Output the (x, y) coordinate of the center of the cell containing the given text.  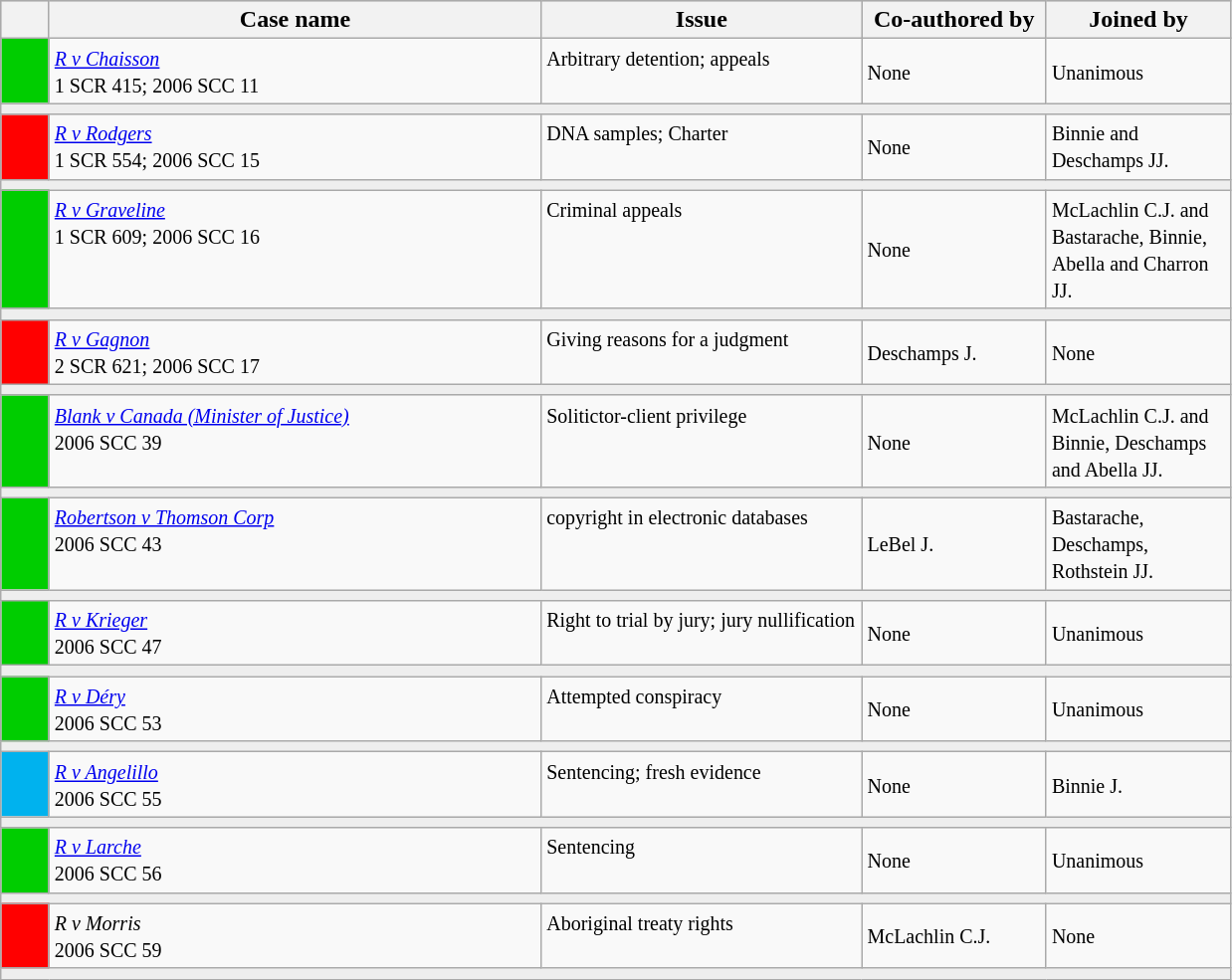
McLachlin C.J. (953, 935)
Solitictor-client privilege (702, 441)
Aboriginal treaty rights (702, 935)
R v Déry 2006 SCC 53 (295, 708)
Binnie and Deschamps JJ. (1138, 147)
Robertson v Thomson Corp 2006 SCC 43 (295, 543)
R v Larche 2006 SCC 56 (295, 860)
LeBel J. (953, 543)
DNA samples; Charter (702, 147)
Case name (295, 20)
Sentencing; fresh evidence (702, 784)
R v Morris 2006 SCC 59 (295, 935)
McLachlin C.J. and Binnie, Deschamps and Abella JJ. (1138, 441)
Sentencing (702, 860)
Co-authored by (953, 20)
Blank v Canada (Minister of Justice) 2006 SCC 39 (295, 441)
R v Krieger 2006 SCC 47 (295, 633)
R v Chaisson 1 SCR 415; 2006 SCC 11 (295, 72)
copyright in electronic databases (702, 543)
Right to trial by jury; jury nullification (702, 633)
McLachlin C.J. and Bastarache, Binnie, Abella and Charron JJ. (1138, 249)
Joined by (1138, 20)
R v Angelillo 2006 SCC 55 (295, 784)
Attempted conspiracy (702, 708)
R v Rodgers 1 SCR 554; 2006 SCC 15 (295, 147)
R v Gagnon 2 SCR 621; 2006 SCC 17 (295, 352)
R v Graveline 1 SCR 609; 2006 SCC 16 (295, 249)
Giving reasons for a judgment (702, 352)
Issue (702, 20)
Binnie J. (1138, 784)
Bastarache, Deschamps, Rothstein JJ. (1138, 543)
Arbitrary detention; appeals (702, 72)
Criminal appeals (702, 249)
Deschamps J. (953, 352)
